Determine the (X, Y) coordinate at the center of the cell enclosing the given text.  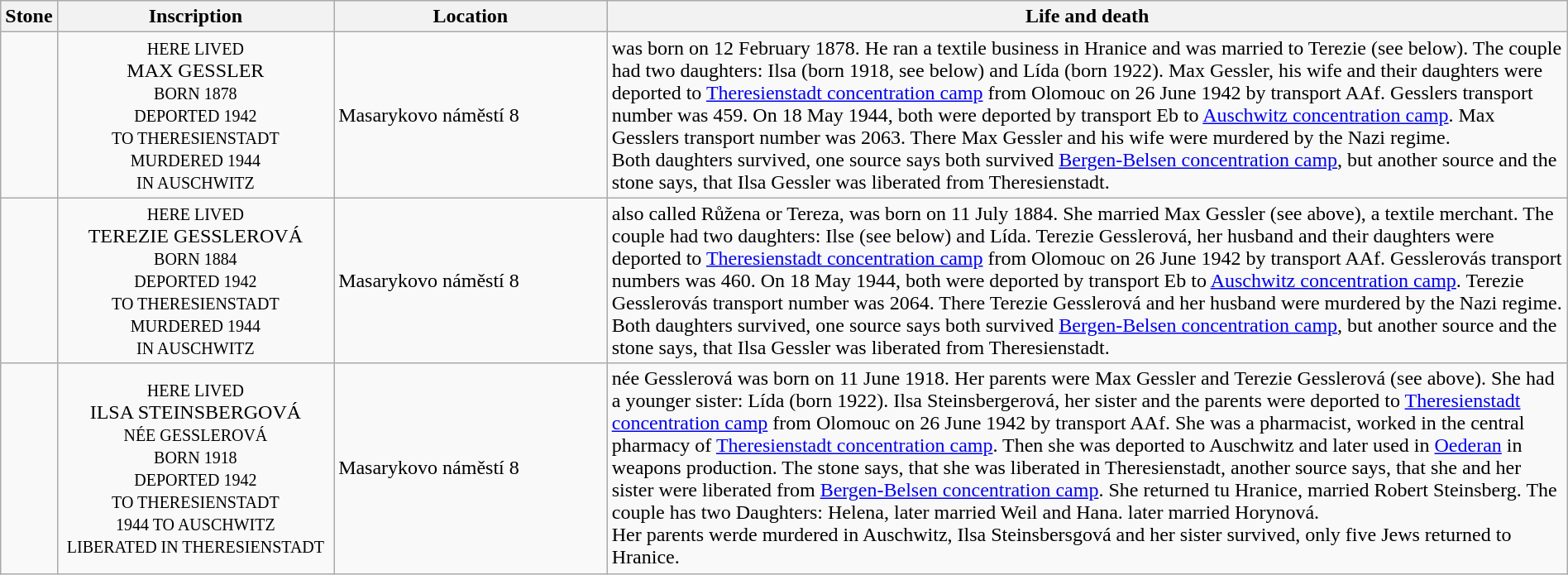
Location (471, 17)
Stone (29, 17)
Life and death (1087, 17)
HERE LIVEDILSA STEINSBERGOVÁ NÉE GESSLEROVÁBORN 1918DEPORTED 1942TO THERESIENSTADT 1944 TO AUSCHWITZ LIBERATED IN THERESIENSTADT (195, 468)
Inscription (195, 17)
HERE LIVEDMAX GESSLERBORN 1878 DEPORTED 1942TO THERESIENSTADTMURDERED 1944IN AUSCHWITZ (195, 115)
HERE LIVEDTEREZIE GESSLEROVÁ BORN 1884 DEPORTED 1942TO THERESIENSTADTMURDERED 1944IN AUSCHWITZ (195, 280)
